Find where the given text appears and provide that cell's center as (x, y) coordinate. 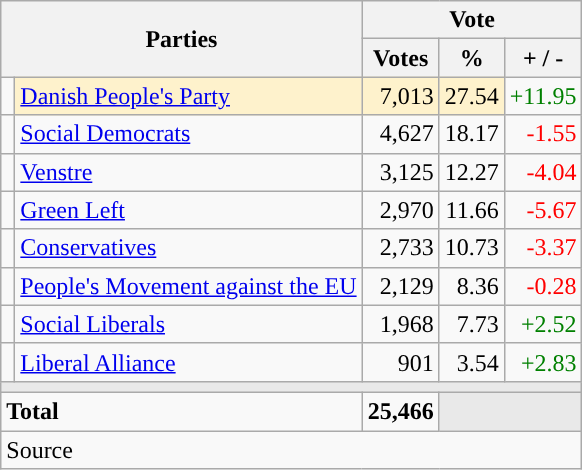
2,129 (400, 286)
% (472, 58)
Venstre (188, 172)
1,968 (400, 324)
Source (292, 449)
+2.83 (543, 362)
Green Left (188, 210)
-0.28 (543, 286)
Danish People's Party (188, 96)
Votes (400, 58)
8.36 (472, 286)
2,733 (400, 248)
3.54 (472, 362)
Vote (472, 20)
901 (400, 362)
7,013 (400, 96)
Social Liberals (188, 324)
Total (182, 411)
-5.67 (543, 210)
Parties (182, 39)
+ / - (543, 58)
3,125 (400, 172)
+11.95 (543, 96)
+2.52 (543, 324)
11.66 (472, 210)
4,627 (400, 134)
18.17 (472, 134)
Liberal Alliance (188, 362)
Social Democrats (188, 134)
27.54 (472, 96)
25,466 (400, 411)
2,970 (400, 210)
-3.37 (543, 248)
Conservatives (188, 248)
People's Movement against the EU (188, 286)
10.73 (472, 248)
-4.04 (543, 172)
7.73 (472, 324)
-1.55 (543, 134)
12.27 (472, 172)
